Output the [x, y] coordinate of the center of the cell containing the given text.  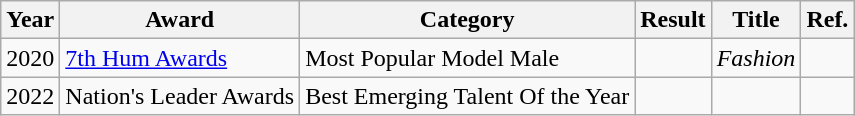
Result [673, 20]
Award [180, 20]
Category [468, 20]
Title [756, 20]
2022 [30, 96]
Ref. [828, 20]
Best Emerging Talent Of the Year [468, 96]
2020 [30, 58]
Most Popular Model Male [468, 58]
7th Hum Awards [180, 58]
Nation's Leader Awards [180, 96]
Year [30, 20]
Fashion [756, 58]
